Detect which cell encompasses the target text, then output its [x, y] center coordinate. 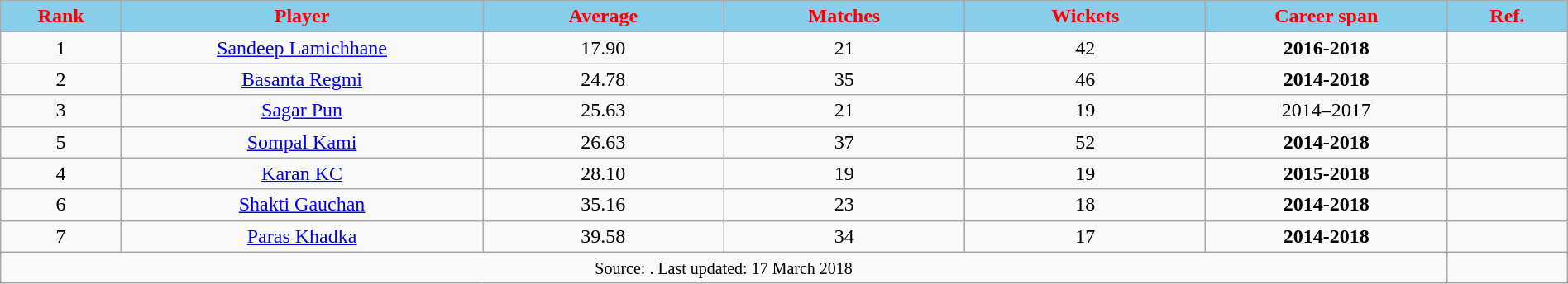
Matches [844, 17]
Paras Khadka [301, 236]
5 [61, 142]
6 [61, 205]
2015-2018 [1327, 173]
37 [844, 142]
Sagar Pun [301, 111]
Shakti Gauchan [301, 205]
Player [301, 17]
Source: . Last updated: 17 March 2018 [724, 267]
23 [844, 205]
Career span [1327, 17]
52 [1085, 142]
28.10 [604, 173]
42 [1085, 48]
25.63 [604, 111]
4 [61, 173]
2 [61, 79]
26.63 [604, 142]
Ref. [1507, 17]
34 [844, 236]
Average [604, 17]
Wickets [1085, 17]
Sandeep Lamichhane [301, 48]
7 [61, 236]
Karan KC [301, 173]
39.58 [604, 236]
2016-2018 [1327, 48]
Rank [61, 17]
17.90 [604, 48]
3 [61, 111]
2014–2017 [1327, 111]
1 [61, 48]
35.16 [604, 205]
46 [1085, 79]
18 [1085, 205]
35 [844, 79]
24.78 [604, 79]
Basanta Regmi [301, 79]
Sompal Kami [301, 142]
17 [1085, 236]
